From the cell containing the given text, extract its center point as [x, y] coordinate. 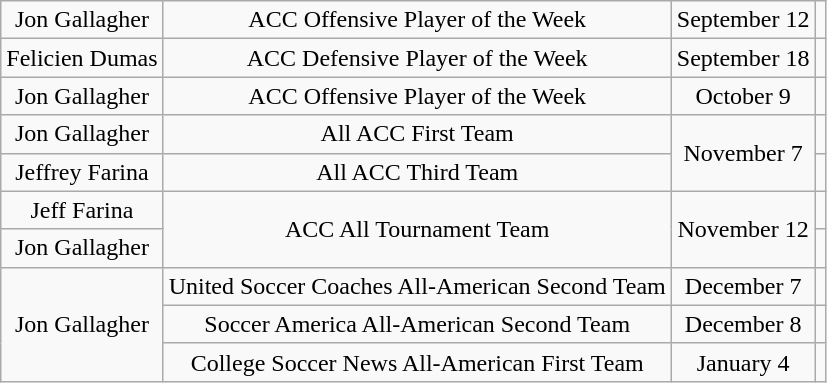
Felicien Dumas [82, 58]
Soccer America All-American Second Team [417, 324]
United Soccer Coaches All-American Second Team [417, 286]
December 7 [743, 286]
September 12 [743, 20]
September 18 [743, 58]
ACC All Tournament Team [417, 229]
College Soccer News All-American First Team [417, 362]
Jeffrey Farina [82, 172]
October 9 [743, 96]
December 8 [743, 324]
All ACC Third Team [417, 172]
January 4 [743, 362]
All ACC First Team [417, 134]
November 12 [743, 229]
November 7 [743, 153]
ACC Defensive Player of the Week [417, 58]
Jeff Farina [82, 210]
